Extract the [X, Y] coordinate from the center of the cell holding the provided text.  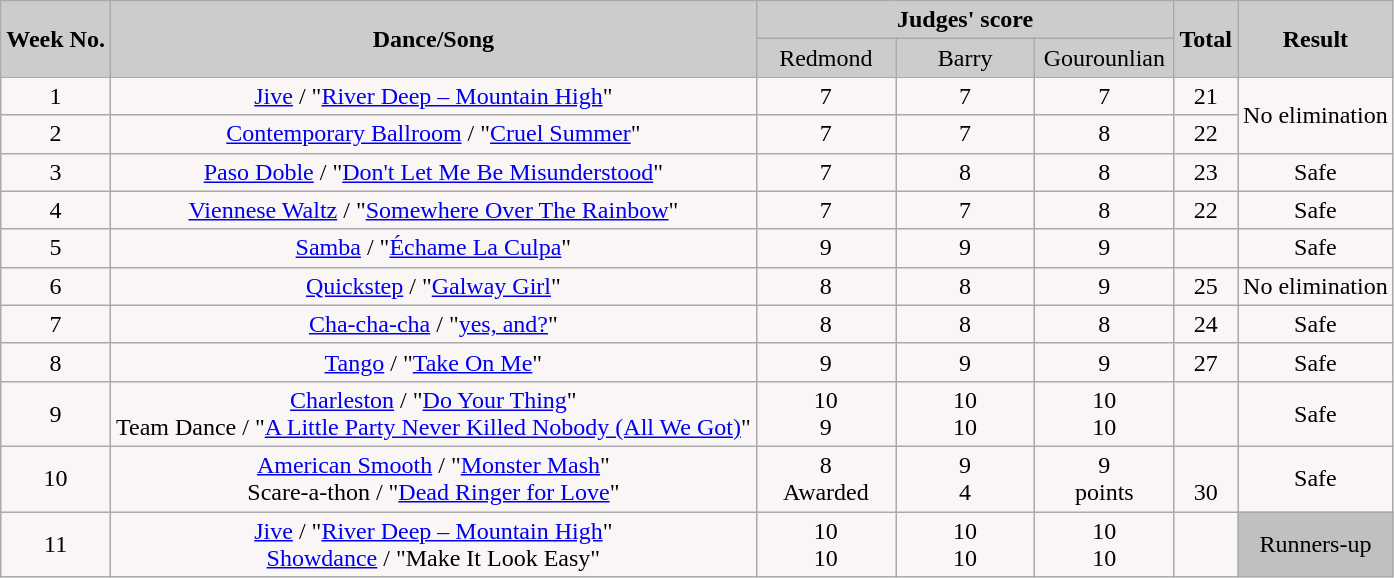
Paso Doble / "Don't Let Me Be Misunderstood" [433, 172]
2 [56, 134]
Samba / "Échame La Culpa" [433, 248]
Judges' score [965, 20]
Barry [966, 58]
4 [56, 210]
6 [56, 286]
Redmond [826, 58]
Dance/Song [433, 39]
Quickstep / "Galway Girl" [433, 286]
1 [56, 96]
10 [56, 478]
9points [1104, 478]
Viennese Waltz / "Somewhere Over The Rainbow" [433, 210]
Result [1316, 39]
11 [56, 544]
Total [1206, 39]
23 [1206, 172]
24 [1206, 324]
Tango / "Take On Me" [433, 362]
Jive / "River Deep – Mountain High"Showdance / "Make It Look Easy" [433, 544]
21 [1206, 96]
3 [56, 172]
Jive / "River Deep – Mountain High" [433, 96]
American Smooth / "Monster Mash"Scare-a-thon / "Dead Ringer for Love" [433, 478]
109 [826, 414]
94 [966, 478]
30 [1206, 478]
Contemporary Ballroom / "Cruel Summer" [433, 134]
8Awarded [826, 478]
Cha-cha-cha / "yes, and?" [433, 324]
Charleston / "Do Your Thing"Team Dance / "A Little Party Never Killed Nobody (All We Got)" [433, 414]
Gourounlian [1104, 58]
Runners-up [1316, 544]
25 [1206, 286]
Week No. [56, 39]
27 [1206, 362]
5 [56, 248]
